Identify which cell holds the provided text, then report its [X, Y] central coordinate. 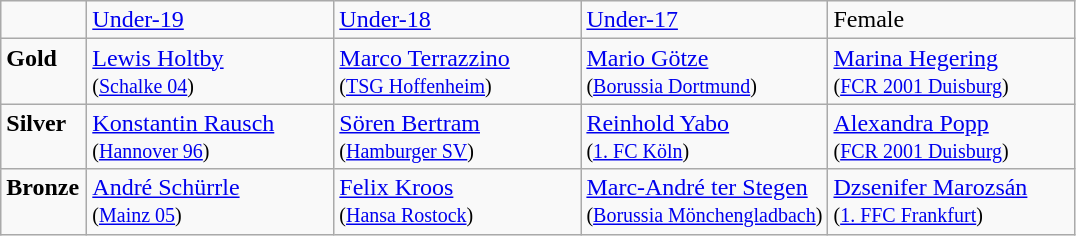
Sören Bertram (Hamburger SV) [458, 136]
Gold [44, 72]
Marc-André ter Stegen(Borussia Mönchengladbach) [704, 202]
Under-17 [704, 20]
Mario Götze (Borussia Dortmund) [704, 72]
Alexandra Popp (FCR 2001 Duisburg) [952, 136]
Under-18 [458, 20]
André Schürrle(Mainz 05) [210, 202]
Dzsenifer Marozsán (1. FFC Frankfurt) [952, 202]
Konstantin Rausch (Hannover 96) [210, 136]
Silver [44, 136]
Felix Kroos (Hansa Rostock) [458, 202]
Female [952, 20]
Marco Terrazzino (TSG Hoffenheim) [458, 72]
Bronze [44, 202]
Marina Hegering (FCR 2001 Duisburg) [952, 72]
Under-19 [210, 20]
Lewis Holtby (Schalke 04) [210, 72]
Reinhold Yabo (1. FC Köln) [704, 136]
